Detect which cell encompasses the target text, then output its (x, y) center coordinate. 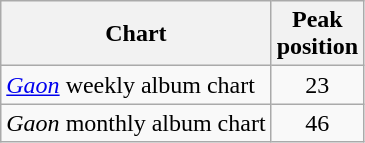
46 (317, 123)
Gaon monthly album chart (136, 123)
23 (317, 85)
Chart (136, 34)
Peakposition (317, 34)
Gaon weekly album chart (136, 85)
